Locate the cell with the specified text and output its [x, y] center coordinate. 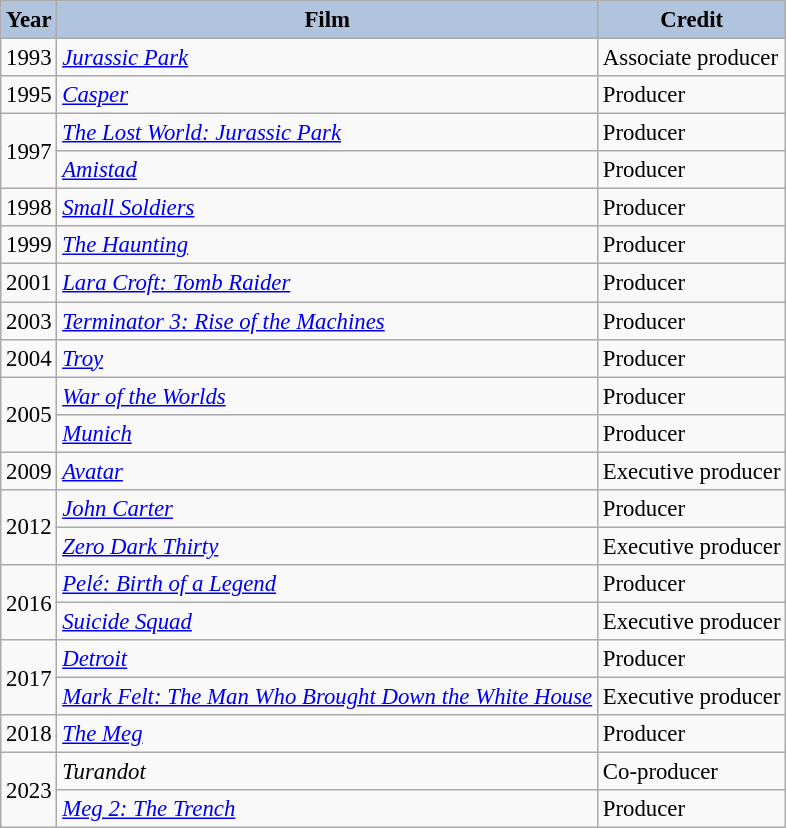
1993 [29, 58]
War of the Worlds [328, 396]
1998 [29, 208]
2012 [29, 528]
Munich [328, 433]
Associate producer [692, 58]
Troy [328, 358]
1995 [29, 95]
Turandot [328, 772]
Jurassic Park [328, 58]
Meg 2: The Trench [328, 809]
The Lost World: Jurassic Park [328, 133]
2023 [29, 790]
John Carter [328, 509]
Co-producer [692, 772]
Mark Felt: The Man Who Brought Down the White House [328, 697]
Terminator 3: Rise of the Machines [328, 321]
2009 [29, 471]
Casper [328, 95]
1999 [29, 245]
Pelé: Birth of a Legend [328, 584]
2003 [29, 321]
Year [29, 20]
2018 [29, 734]
Amistad [328, 170]
2017 [29, 678]
Lara Croft: Tomb Raider [328, 283]
The Meg [328, 734]
2005 [29, 414]
Credit [692, 20]
Zero Dark Thirty [328, 546]
Avatar [328, 471]
1997 [29, 152]
2004 [29, 358]
Detroit [328, 659]
Suicide Squad [328, 621]
2001 [29, 283]
Small Soldiers [328, 208]
2016 [29, 602]
Film [328, 20]
The Haunting [328, 245]
